For the text-containing cell, return its midpoint in [x, y] coordinate format. 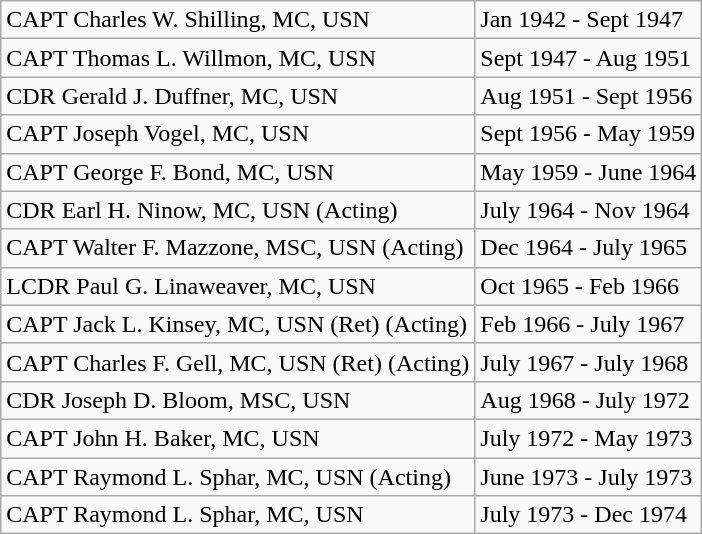
CAPT Jack L. Kinsey, MC, USN (Ret) (Acting) [238, 324]
Feb 1966 - July 1967 [588, 324]
Aug 1968 - July 1972 [588, 400]
CAPT Raymond L. Sphar, MC, USN [238, 515]
LCDR Paul G. Linaweaver, MC, USN [238, 286]
CAPT Joseph Vogel, MC, USN [238, 134]
CDR Gerald J. Duffner, MC, USN [238, 96]
July 1967 - July 1968 [588, 362]
CAPT Charles W. Shilling, MC, USN [238, 20]
Jan 1942 - Sept 1947 [588, 20]
July 1964 - Nov 1964 [588, 210]
Sept 1956 - May 1959 [588, 134]
May 1959 - June 1964 [588, 172]
Sept 1947 - Aug 1951 [588, 58]
CAPT George F. Bond, MC, USN [238, 172]
CAPT Charles F. Gell, MC, USN (Ret) (Acting) [238, 362]
CDR Earl H. Ninow, MC, USN (Acting) [238, 210]
Dec 1964 - July 1965 [588, 248]
CAPT Thomas L. Willmon, MC, USN [238, 58]
July 1973 - Dec 1974 [588, 515]
Oct 1965 - Feb 1966 [588, 286]
Aug 1951 - Sept 1956 [588, 96]
CAPT Raymond L. Sphar, MC, USN (Acting) [238, 477]
July 1972 - May 1973 [588, 438]
CAPT Walter F. Mazzone, MSC, USN (Acting) [238, 248]
CDR Joseph D. Bloom, MSC, USN [238, 400]
CAPT John H. Baker, MC, USN [238, 438]
June 1973 - July 1973 [588, 477]
